Provide the [x, y] coordinate of the cell's center where the given text is located.  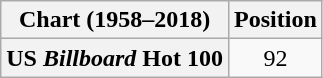
Position [276, 20]
92 [276, 58]
US Billboard Hot 100 [115, 58]
Chart (1958–2018) [115, 20]
